Determine the [X, Y] coordinate at the center of the cell enclosing the given text.  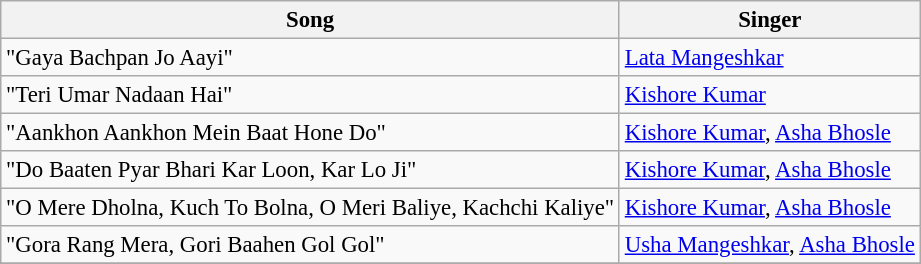
"Do Baaten Pyar Bhari Kar Loon, Kar Lo Ji" [310, 170]
Usha Mangeshkar, Asha Bhosle [770, 245]
"Gora Rang Mera, Gori Baahen Gol Gol" [310, 245]
"Aankhon Aankhon Mein Baat Hone Do" [310, 133]
"Gaya Bachpan Jo Aayi" [310, 58]
Song [310, 20]
Kishore Kumar [770, 95]
"Teri Umar Nadaan Hai" [310, 95]
"O Mere Dholna, Kuch To Bolna, O Meri Baliye, Kachchi Kaliye" [310, 208]
Lata Mangeshkar [770, 58]
Singer [770, 20]
